Identify which cell holds the provided text, then report its (X, Y) central coordinate. 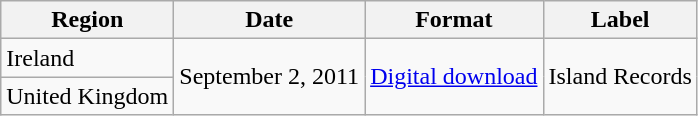
United Kingdom (88, 96)
Date (270, 20)
Format (454, 20)
Digital download (454, 77)
Island Records (620, 77)
September 2, 2011 (270, 77)
Label (620, 20)
Region (88, 20)
Ireland (88, 58)
